Return the (x, y) coordinate for the center point of the cell that contains the specified text.  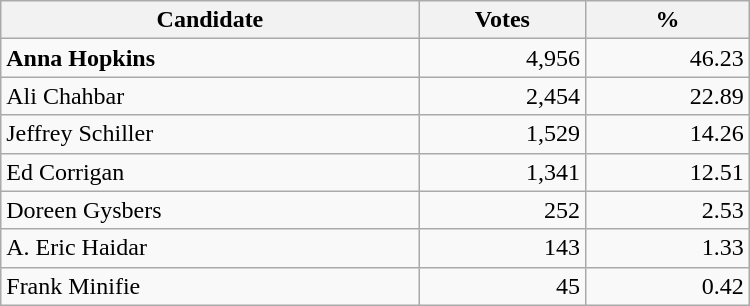
14.26 (668, 134)
Jeffrey Schiller (210, 134)
45 (502, 286)
% (668, 20)
Candidate (210, 20)
46.23 (668, 58)
252 (502, 210)
143 (502, 248)
Votes (502, 20)
0.42 (668, 286)
Anna Hopkins (210, 58)
1.33 (668, 248)
12.51 (668, 172)
Ed Corrigan (210, 172)
1,529 (502, 134)
Doreen Gysbers (210, 210)
Frank Minifie (210, 286)
1,341 (502, 172)
2.53 (668, 210)
A. Eric Haidar (210, 248)
22.89 (668, 96)
Ali Chahbar (210, 96)
4,956 (502, 58)
2,454 (502, 96)
